Scan for the cell matching the given text and deliver its [X, Y] coordinate at center. 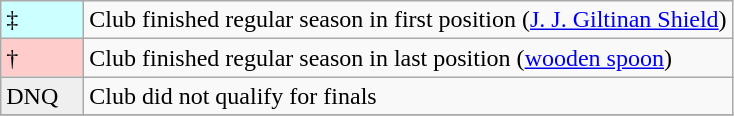
‡ [42, 20]
Club finished regular season in first position (J. J. Giltinan Shield) [408, 20]
Club finished regular season in last position (wooden spoon) [408, 58]
Club did not qualify for finals [408, 96]
DNQ [42, 96]
† [42, 58]
